Detect which cell encompasses the target text, then output its [X, Y] center coordinate. 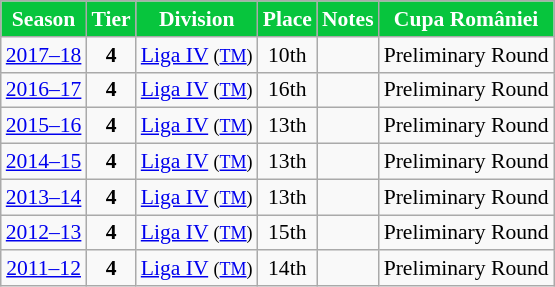
Place [288, 19]
2012–13 [44, 233]
14th [288, 269]
Notes [348, 19]
16th [288, 90]
Cupa României [466, 19]
2015–16 [44, 126]
10th [288, 55]
Tier [110, 19]
2017–18 [44, 55]
Season [44, 19]
15th [288, 233]
2011–12 [44, 269]
Division [197, 19]
2016–17 [44, 90]
2013–14 [44, 197]
2014–15 [44, 162]
